From the cell containing the given text, extract its center point as [x, y] coordinate. 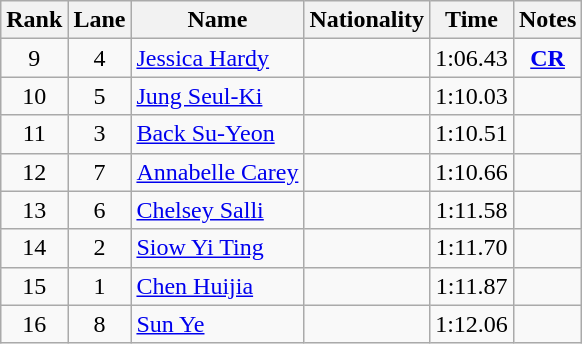
Annabelle Carey [218, 172]
1:11.58 [472, 210]
CR [547, 58]
15 [34, 286]
Jessica Hardy [218, 58]
Rank [34, 20]
16 [34, 324]
1:11.70 [472, 248]
4 [100, 58]
14 [34, 248]
5 [100, 96]
Siow Yi Ting [218, 248]
1:10.03 [472, 96]
2 [100, 248]
1:11.87 [472, 286]
Chelsey Salli [218, 210]
Notes [547, 20]
1:10.66 [472, 172]
8 [100, 324]
10 [34, 96]
Time [472, 20]
Back Su-Yeon [218, 134]
11 [34, 134]
9 [34, 58]
Jung Seul-Ki [218, 96]
1:10.51 [472, 134]
Chen Huijia [218, 286]
7 [100, 172]
3 [100, 134]
6 [100, 210]
1:12.06 [472, 324]
Lane [100, 20]
1 [100, 286]
12 [34, 172]
Sun Ye [218, 324]
Nationality [367, 20]
1:06.43 [472, 58]
13 [34, 210]
Name [218, 20]
